Identify which cell holds the provided text, then report its [x, y] central coordinate. 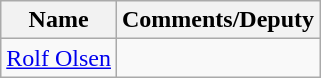
Rolf Olsen [59, 58]
Comments/Deputy [218, 20]
Name [59, 20]
